Extract the (X, Y) coordinate from the center of the cell holding the provided text.  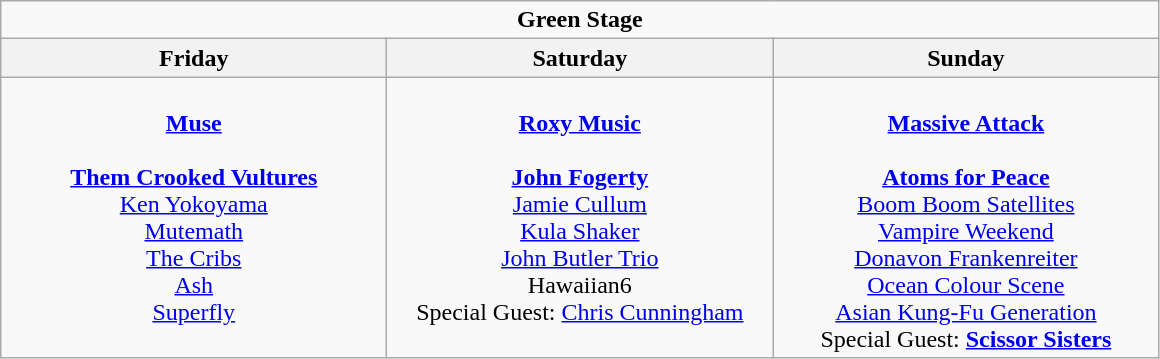
Roxy Music John Fogerty Jamie Cullum Kula Shaker John Butler Trio Hawaiian6 Special Guest: Chris Cunningham (580, 218)
Friday (194, 58)
Muse Them Crooked Vultures Ken Yokoyama Mutemath The Cribs Ash Superfly (194, 218)
Sunday (966, 58)
Saturday (580, 58)
Green Stage (580, 20)
